Extract the (x, y) coordinate from the center of the cell holding the provided text.  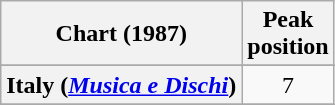
Italy (Musica e Dischi) (122, 85)
Peak position (288, 34)
7 (288, 85)
Chart (1987) (122, 34)
